Determine the (X, Y) coordinate at the center of the cell enclosing the given text.  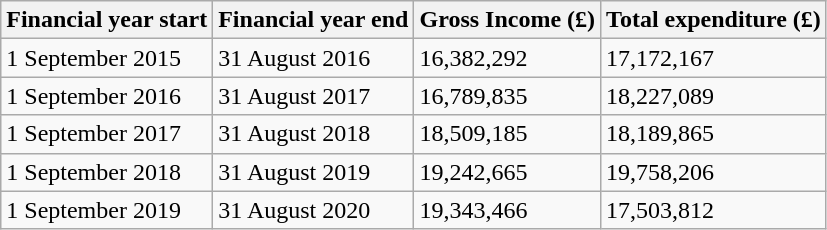
18,227,089 (714, 96)
16,789,835 (508, 96)
1 September 2018 (107, 172)
17,503,812 (714, 210)
18,509,185 (508, 134)
19,242,665 (508, 172)
31 August 2018 (314, 134)
Total expenditure (£) (714, 20)
19,343,466 (508, 210)
Gross Income (£) (508, 20)
1 September 2016 (107, 96)
Financial year start (107, 20)
31 August 2016 (314, 58)
31 August 2017 (314, 96)
1 September 2015 (107, 58)
1 September 2017 (107, 134)
17,172,167 (714, 58)
Financial year end (314, 20)
18,189,865 (714, 134)
31 August 2020 (314, 210)
31 August 2019 (314, 172)
1 September 2019 (107, 210)
19,758,206 (714, 172)
16,382,292 (508, 58)
